Find where the given text appears and provide that cell's center as (x, y) coordinate. 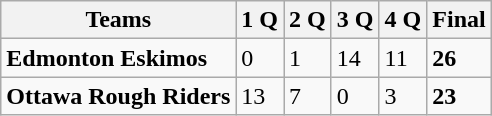
26 (459, 58)
Final (459, 20)
Ottawa Rough Riders (118, 96)
4 Q (403, 20)
14 (355, 58)
3 Q (355, 20)
Teams (118, 20)
1 Q (260, 20)
Edmonton Eskimos (118, 58)
1 (308, 58)
11 (403, 58)
2 Q (308, 20)
13 (260, 96)
7 (308, 96)
23 (459, 96)
3 (403, 96)
